Scan for the cell matching the given text and deliver its [X, Y] coordinate at center. 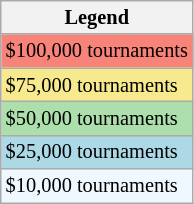
Legend [97, 17]
$50,000 tournaments [97, 118]
$10,000 tournaments [97, 186]
$25,000 tournaments [97, 152]
$100,000 tournaments [97, 51]
$75,000 tournaments [97, 85]
